Identify which cell holds the provided text, then report its [x, y] central coordinate. 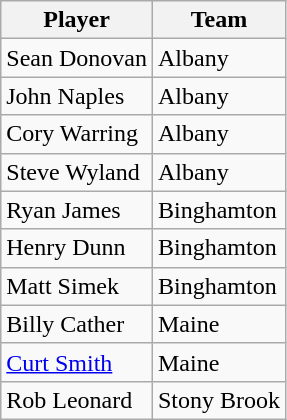
John Naples [77, 96]
Steve Wyland [77, 172]
Cory Warring [77, 134]
Matt Simek [77, 286]
Player [77, 20]
Team [218, 20]
Henry Dunn [77, 248]
Curt Smith [77, 362]
Rob Leonard [77, 400]
Stony Brook [218, 400]
Billy Cather [77, 324]
Sean Donovan [77, 58]
Ryan James [77, 210]
